Output the (X, Y) coordinate of the center of the cell containing the given text.  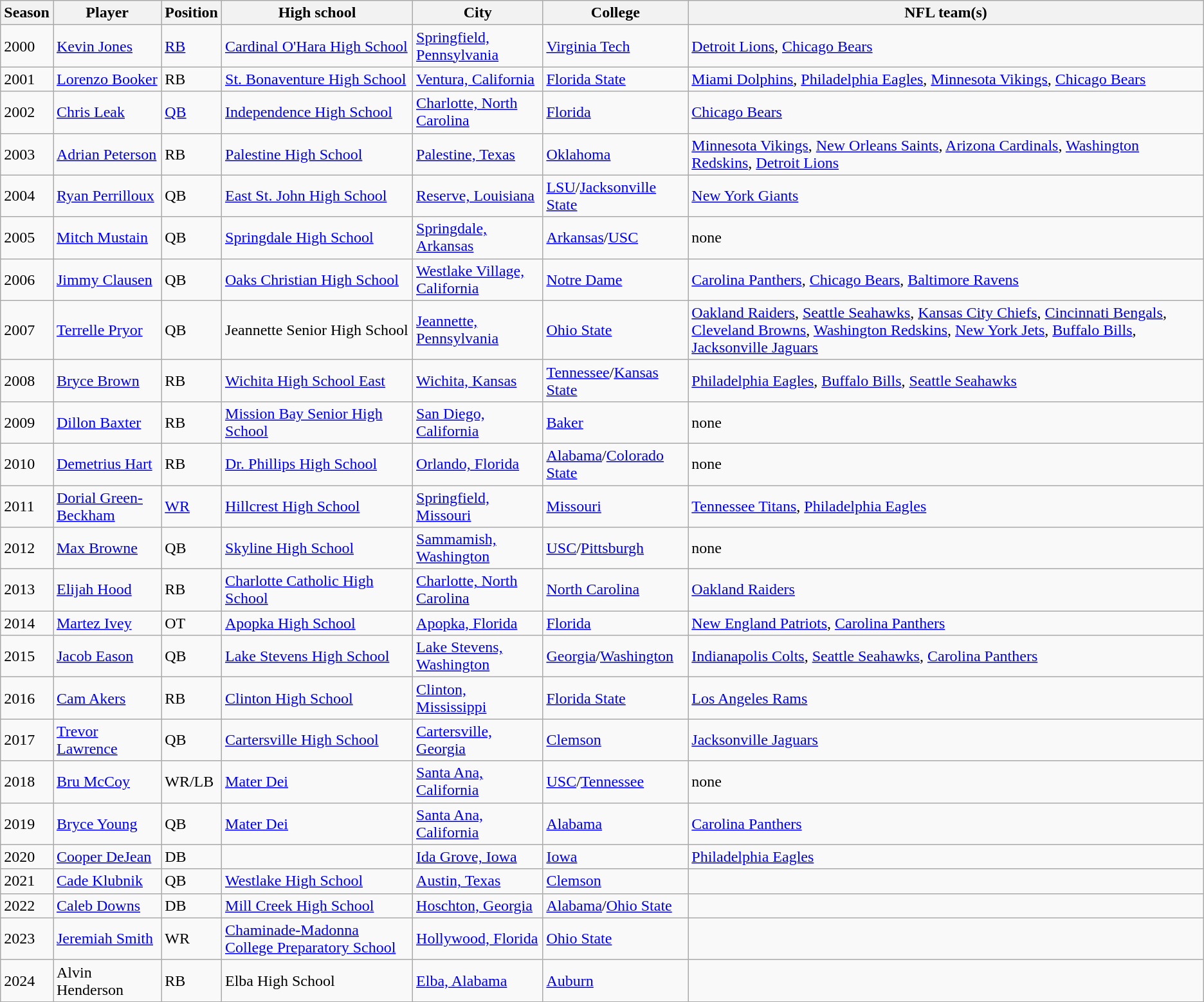
2017 (27, 740)
Oakland Raiders (945, 590)
Cam Akers (107, 698)
Position (192, 13)
Mitch Mustain (107, 238)
Notre Dame (616, 279)
Elba, Alabama (478, 980)
Cooper DeJean (107, 857)
Springdale, Arkansas (478, 238)
WR/LB (192, 782)
Terrelle Pryor (107, 330)
Season (27, 13)
2007 (27, 330)
2024 (27, 980)
Springfield, Pennsylvania (478, 46)
Lorenzo Booker (107, 79)
Cartersville, Georgia (478, 740)
Palestine High School (318, 154)
City (478, 13)
2013 (27, 590)
Jeannette, Pennsylvania (478, 330)
Elijah Hood (107, 590)
Tennessee Titans, Philadelphia Eagles (945, 506)
Reserve, Louisiana (478, 196)
Clinton, Mississippi (478, 698)
Ida Grove, Iowa (478, 857)
Indianapolis Colts, Seattle Seahawks, Carolina Panthers (945, 656)
St. Bonaventure High School (318, 79)
Skyline High School (318, 548)
2018 (27, 782)
2010 (27, 464)
2016 (27, 698)
2020 (27, 857)
Tennessee/Kansas State (616, 381)
Palestine, Texas (478, 154)
2004 (27, 196)
Sammamish, Washington (478, 548)
2000 (27, 46)
New England Patriots, Carolina Panthers (945, 623)
Orlando, Florida (478, 464)
Mission Bay Senior High School (318, 422)
Independence High School (318, 112)
Cartersville High School (318, 740)
Cardinal O'Hara High School (318, 46)
Westlake Village, California (478, 279)
Jacob Eason (107, 656)
College (616, 13)
Dorial Green-Beckham (107, 506)
Martez Ivey (107, 623)
Caleb Downs (107, 906)
Chaminade-Madonna College Preparatory School (318, 939)
Austin, Texas (478, 881)
2008 (27, 381)
Baker (616, 422)
2014 (27, 623)
Oklahoma (616, 154)
Alabama/Colorado State (616, 464)
Missouri (616, 506)
Auburn (616, 980)
Chris Leak (107, 112)
Cade Klubnik (107, 881)
Apopka High School (318, 623)
2012 (27, 548)
Hollywood, Florida (478, 939)
2001 (27, 79)
2003 (27, 154)
2023 (27, 939)
Carolina Panthers, Chicago Bears, Baltimore Ravens (945, 279)
Elba High School (318, 980)
Virginia Tech (616, 46)
Max Browne (107, 548)
Springdale High School (318, 238)
USC/Pittsburgh (616, 548)
East St. John High School (318, 196)
Westlake High School (318, 881)
Lake Stevens High School (318, 656)
2006 (27, 279)
LSU/Jacksonville State (616, 196)
USC/Tennessee (616, 782)
2019 (27, 823)
Trevor Lawrence (107, 740)
NFL team(s) (945, 13)
Kevin Jones (107, 46)
High school (318, 13)
Jimmy Clausen (107, 279)
Wichita, Kansas (478, 381)
Philadelphia Eagles (945, 857)
Apopka, Florida (478, 623)
Springfield, Missouri (478, 506)
Mill Creek High School (318, 906)
Oaks Christian High School (318, 279)
Los Angeles Rams (945, 698)
Clinton High School (318, 698)
Demetrius Hart (107, 464)
North Carolina (616, 590)
Chicago Bears (945, 112)
Detroit Lions, Chicago Bears (945, 46)
2002 (27, 112)
Ventura, California (478, 79)
Bryce Brown (107, 381)
Jacksonville Jaguars (945, 740)
Arkansas/USC (616, 238)
2009 (27, 422)
Player (107, 13)
2021 (27, 881)
Hillcrest High School (318, 506)
Dr. Phillips High School (318, 464)
Ryan Perrilloux (107, 196)
2015 (27, 656)
Charlotte Catholic High School (318, 590)
Georgia/Washington (616, 656)
Alabama (616, 823)
2022 (27, 906)
Alvin Henderson (107, 980)
Jeremiah Smith (107, 939)
Adrian Peterson (107, 154)
Bru McCoy (107, 782)
Minnesota Vikings, New Orleans Saints, Arizona Cardinals, Washington Redskins, Detroit Lions (945, 154)
New York Giants (945, 196)
Carolina Panthers (945, 823)
Jeannette Senior High School (318, 330)
Philadelphia Eagles, Buffalo Bills, Seattle Seahawks (945, 381)
OT (192, 623)
San Diego, California (478, 422)
Alabama/Ohio State (616, 906)
Wichita High School East (318, 381)
Iowa (616, 857)
Lake Stevens, Washington (478, 656)
Hoschton, Georgia (478, 906)
Bryce Young (107, 823)
2005 (27, 238)
2011 (27, 506)
Dillon Baxter (107, 422)
Miami Dolphins, Philadelphia Eagles, Minnesota Vikings, Chicago Bears (945, 79)
